From the cell containing the given text, extract its center point as [X, Y] coordinate. 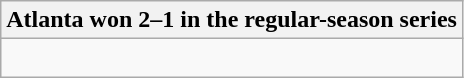
Atlanta won 2–1 in the regular-season series [232, 20]
